Return [x, y] of the center of cell containing provided text 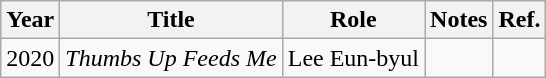
Year [30, 20]
Title [171, 20]
Ref. [520, 20]
Notes [459, 20]
Lee Eun-byul [353, 58]
Thumbs Up Feeds Me [171, 58]
2020 [30, 58]
Role [353, 20]
